Scan for the cell matching the given text and deliver its (x, y) coordinate at center. 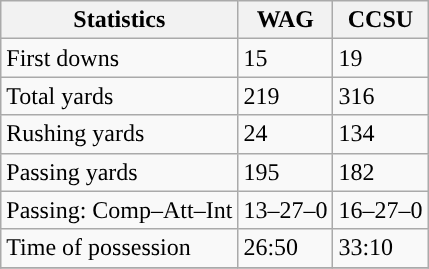
Time of possession (120, 248)
16–27–0 (380, 210)
13–27–0 (286, 210)
195 (286, 172)
15 (286, 58)
Passing: Comp–Att–Int (120, 210)
219 (286, 96)
182 (380, 172)
Total yards (120, 96)
26:50 (286, 248)
33:10 (380, 248)
24 (286, 134)
134 (380, 134)
Statistics (120, 20)
316 (380, 96)
Passing yards (120, 172)
CCSU (380, 20)
Rushing yards (120, 134)
First downs (120, 58)
19 (380, 58)
WAG (286, 20)
